Locate the cell with the specified text and output its [x, y] center coordinate. 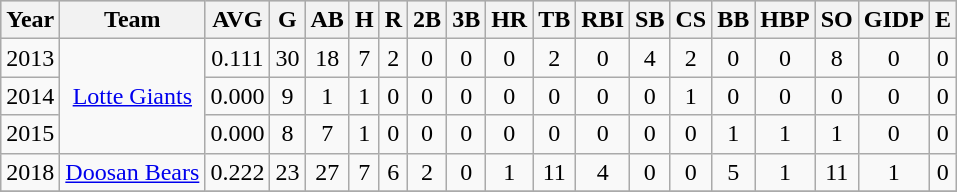
30 [288, 58]
18 [327, 58]
GIDP [894, 20]
Team [132, 20]
H [364, 20]
TB [554, 20]
HR [510, 20]
3B [466, 20]
CS [691, 20]
R [393, 20]
2B [428, 20]
2018 [30, 172]
SO [836, 20]
0.222 [238, 172]
RBI [603, 20]
HBP [785, 20]
27 [327, 172]
SB [650, 20]
AB [327, 20]
Doosan Bears [132, 172]
BB [734, 20]
2014 [30, 96]
6 [393, 172]
Lotte Giants [132, 96]
AVG [238, 20]
E [942, 20]
9 [288, 96]
2013 [30, 58]
0.111 [238, 58]
23 [288, 172]
G [288, 20]
5 [734, 172]
2015 [30, 134]
Year [30, 20]
